Capture the cell that displays the provided text and extract its [x, y] central coordinate. 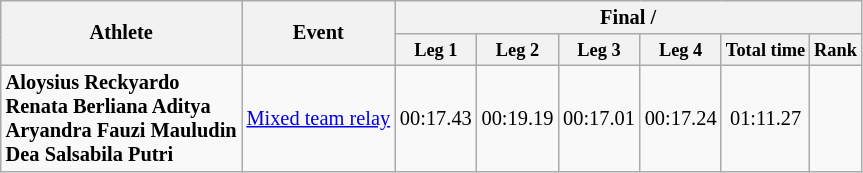
00:17.24 [681, 118]
00:17.01 [599, 118]
Leg 3 [599, 50]
Final / [628, 17]
Total time [765, 50]
01:11.27 [765, 118]
Leg 4 [681, 50]
Rank [836, 50]
Athlete [122, 32]
Mixed team relay [318, 118]
Leg 2 [518, 50]
Leg 1 [436, 50]
00:17.43 [436, 118]
Event [318, 32]
Aloysius ReckyardoRenata Berliana AdityaAryandra Fauzi MauludinDea Salsabila Putri [122, 118]
00:19.19 [518, 118]
